Search for the cell housing the specified text and yield its (x, y) center coordinate. 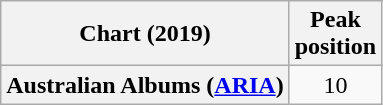
10 (335, 85)
Chart (2019) (145, 34)
Peakposition (335, 34)
Australian Albums (ARIA) (145, 85)
